Return [X, Y] of the center of cell containing provided text 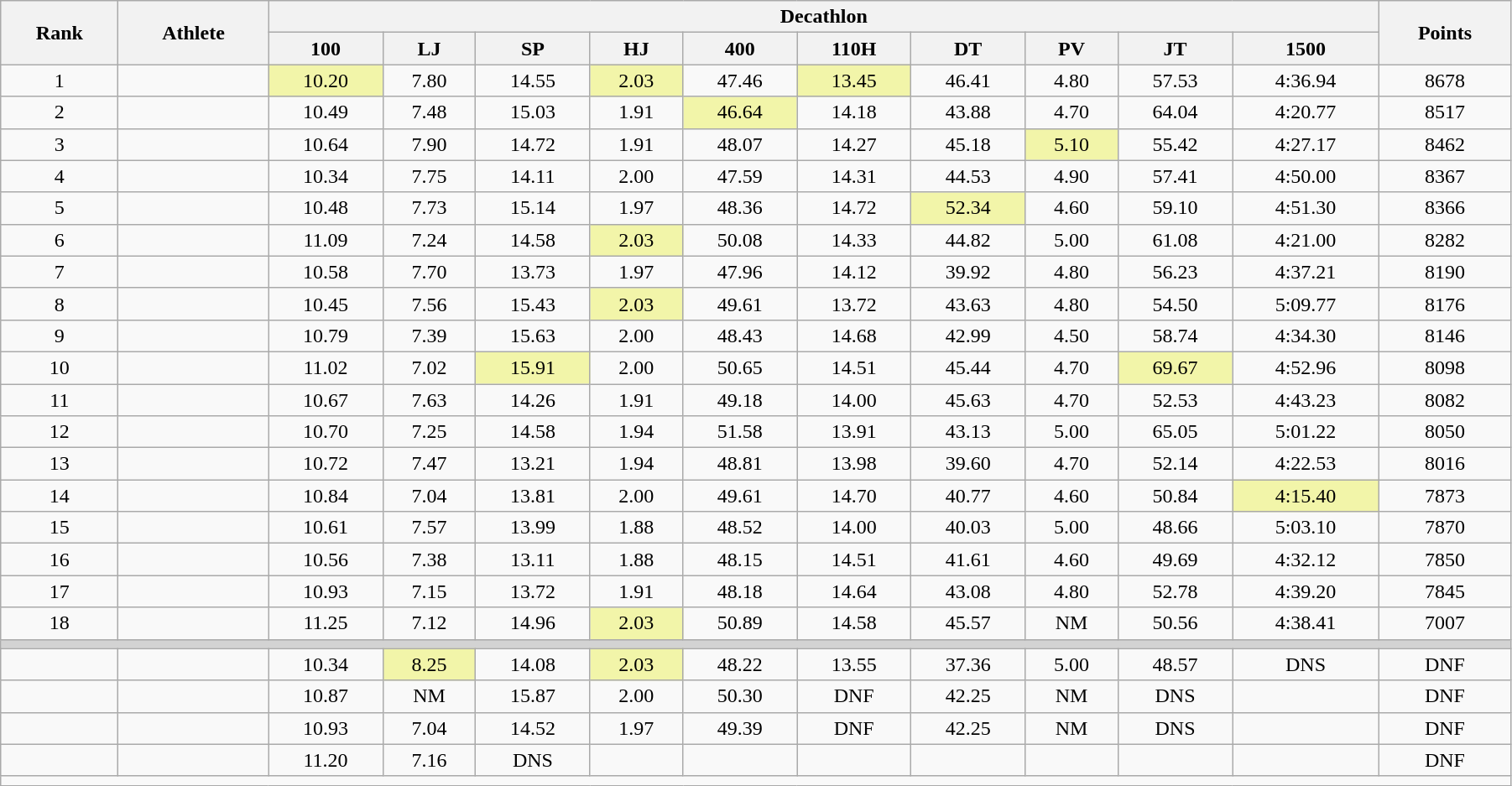
14.52 [533, 728]
4:27.17 [1306, 144]
4.50 [1072, 336]
LJ [430, 49]
50.89 [740, 623]
5.10 [1072, 144]
39.60 [968, 464]
4:43.23 [1306, 400]
15.87 [533, 696]
11.02 [326, 367]
JT [1176, 49]
11 [60, 400]
46.64 [740, 112]
Athlete [193, 33]
4.90 [1072, 176]
45.44 [968, 367]
39.92 [968, 272]
14.33 [854, 240]
7.16 [430, 760]
14 [60, 496]
5:01.22 [1306, 432]
15.14 [533, 208]
8016 [1445, 464]
10.20 [326, 81]
8098 [1445, 367]
13.21 [533, 464]
HJ [636, 49]
43.08 [968, 591]
48.81 [740, 464]
48.43 [740, 336]
10.45 [326, 304]
100 [326, 49]
4:39.20 [1306, 591]
48.66 [1176, 528]
7.02 [430, 367]
7.24 [430, 240]
7.56 [430, 304]
11.25 [326, 623]
4:51.30 [1306, 208]
8176 [1445, 304]
10.79 [326, 336]
4:34.30 [1306, 336]
7.57 [430, 528]
52.34 [968, 208]
8146 [1445, 336]
58.74 [1176, 336]
2 [60, 112]
7.63 [430, 400]
10.58 [326, 272]
48.57 [1176, 664]
8366 [1445, 208]
14.08 [533, 664]
Decathlon [824, 17]
13 [60, 464]
44.82 [968, 240]
48.52 [740, 528]
45.57 [968, 623]
11.09 [326, 240]
7.75 [430, 176]
50.08 [740, 240]
14.31 [854, 176]
48.22 [740, 664]
13.73 [533, 272]
7.25 [430, 432]
45.63 [968, 400]
50.84 [1176, 496]
14.27 [854, 144]
44.53 [968, 176]
7.15 [430, 591]
8190 [1445, 272]
7007 [1445, 623]
6 [60, 240]
4:52.96 [1306, 367]
50.30 [740, 696]
10.64 [326, 144]
400 [740, 49]
13.98 [854, 464]
56.23 [1176, 272]
4:36.94 [1306, 81]
59.10 [1176, 208]
14.18 [854, 112]
51.58 [740, 432]
8462 [1445, 144]
7.70 [430, 272]
10.72 [326, 464]
10.56 [326, 560]
8282 [1445, 240]
55.42 [1176, 144]
15.63 [533, 336]
7845 [1445, 591]
DT [968, 49]
4:15.40 [1306, 496]
50.56 [1176, 623]
57.41 [1176, 176]
4:21.00 [1306, 240]
49.69 [1176, 560]
40.77 [968, 496]
12 [60, 432]
7.73 [430, 208]
9 [60, 336]
49.18 [740, 400]
47.96 [740, 272]
10 [60, 367]
8050 [1445, 432]
8 [60, 304]
37.36 [968, 664]
7 [60, 272]
4 [60, 176]
7.39 [430, 336]
4:20.77 [1306, 112]
14.64 [854, 591]
47.46 [740, 81]
10.87 [326, 696]
40.03 [968, 528]
43.13 [968, 432]
14.26 [533, 400]
13.91 [854, 432]
13.81 [533, 496]
7870 [1445, 528]
4:50.00 [1306, 176]
1500 [1306, 49]
15.43 [533, 304]
61.08 [1176, 240]
3 [60, 144]
48.36 [740, 208]
1 [60, 81]
5 [60, 208]
14.70 [854, 496]
69.67 [1176, 367]
16 [60, 560]
47.59 [740, 176]
10.84 [326, 496]
52.14 [1176, 464]
PV [1072, 49]
8367 [1445, 176]
57.53 [1176, 81]
18 [60, 623]
7.90 [430, 144]
14.96 [533, 623]
8082 [1445, 400]
48.18 [740, 591]
14.55 [533, 81]
14.12 [854, 272]
46.41 [968, 81]
7850 [1445, 560]
110H [854, 49]
10.48 [326, 208]
17 [60, 591]
54.50 [1176, 304]
65.05 [1176, 432]
5:03.10 [1306, 528]
11.20 [326, 760]
7.47 [430, 464]
7.38 [430, 560]
15.91 [533, 367]
52.78 [1176, 591]
48.07 [740, 144]
14.68 [854, 336]
48.15 [740, 560]
7.80 [430, 81]
4:38.41 [1306, 623]
8678 [1445, 81]
10.61 [326, 528]
15.03 [533, 112]
43.88 [968, 112]
10.70 [326, 432]
42.99 [968, 336]
15 [60, 528]
52.53 [1176, 400]
4:32.12 [1306, 560]
41.61 [968, 560]
13.11 [533, 560]
7.48 [430, 112]
Points [1445, 33]
49.39 [740, 728]
8.25 [430, 664]
4:37.21 [1306, 272]
7873 [1445, 496]
14.11 [533, 176]
8517 [1445, 112]
43.63 [968, 304]
4:22.53 [1306, 464]
13.55 [854, 664]
50.65 [740, 367]
10.67 [326, 400]
10.49 [326, 112]
13.45 [854, 81]
45.18 [968, 144]
SP [533, 49]
13.99 [533, 528]
64.04 [1176, 112]
Rank [60, 33]
7.12 [430, 623]
5:09.77 [1306, 304]
